Capture the cell that displays the provided text and extract its [X, Y] central coordinate. 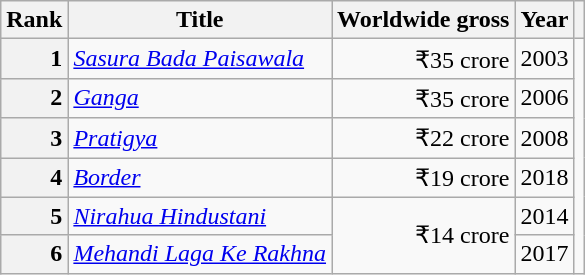
Mehandi Laga Ke Rakhna [200, 254]
2017 [544, 254]
Nirahua Hindustani [200, 216]
Worldwide gross [424, 20]
2003 [544, 59]
₹22 crore [424, 138]
Sasura Bada Paisawala [200, 59]
3 [34, 138]
4 [34, 178]
1 [34, 59]
6 [34, 254]
₹19 crore [424, 178]
2014 [544, 216]
2018 [544, 178]
2006 [544, 98]
Title [200, 20]
2 [34, 98]
2008 [544, 138]
Year [544, 20]
Border [200, 178]
5 [34, 216]
₹14 crore [424, 235]
Rank [34, 20]
Pratigya [200, 138]
Ganga [200, 98]
